Find where the given text appears and provide that cell's center as [X, Y] coordinate. 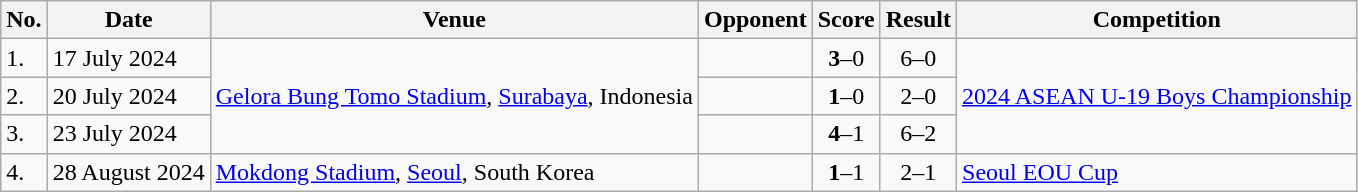
28 August 2024 [128, 172]
2. [24, 96]
6–0 [918, 58]
Result [918, 20]
1–0 [846, 96]
17 July 2024 [128, 58]
1. [24, 58]
Gelora Bung Tomo Stadium, Surabaya, Indonesia [454, 96]
2–0 [918, 96]
4–1 [846, 134]
Opponent [755, 20]
2024 ASEAN U-19 Boys Championship [1157, 96]
3–0 [846, 58]
Score [846, 20]
Date [128, 20]
23 July 2024 [128, 134]
6–2 [918, 134]
1–1 [846, 172]
4. [24, 172]
No. [24, 20]
Mokdong Stadium, Seoul, South Korea [454, 172]
2–1 [918, 172]
Seoul EOU Cup [1157, 172]
3. [24, 134]
Competition [1157, 20]
Venue [454, 20]
20 July 2024 [128, 96]
